Determine the [X, Y] coordinate at the center of the cell enclosing the given text.  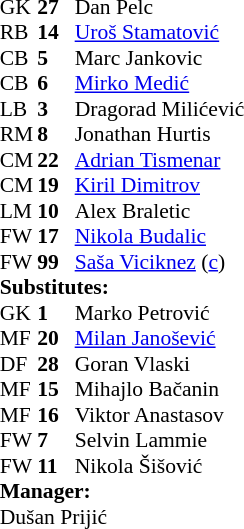
DF [19, 364]
20 [56, 339]
11 [56, 466]
GK [19, 313]
1 [56, 313]
14 [56, 33]
10 [56, 211]
28 [56, 364]
7 [56, 441]
17 [56, 237]
6 [56, 83]
22 [56, 160]
3 [56, 109]
RM [19, 135]
19 [56, 185]
5 [56, 58]
8 [56, 135]
15 [56, 389]
99 [56, 262]
LM [19, 211]
16 [56, 415]
LB [19, 109]
RB [19, 33]
